Search for the cell housing the specified text and yield its [x, y] center coordinate. 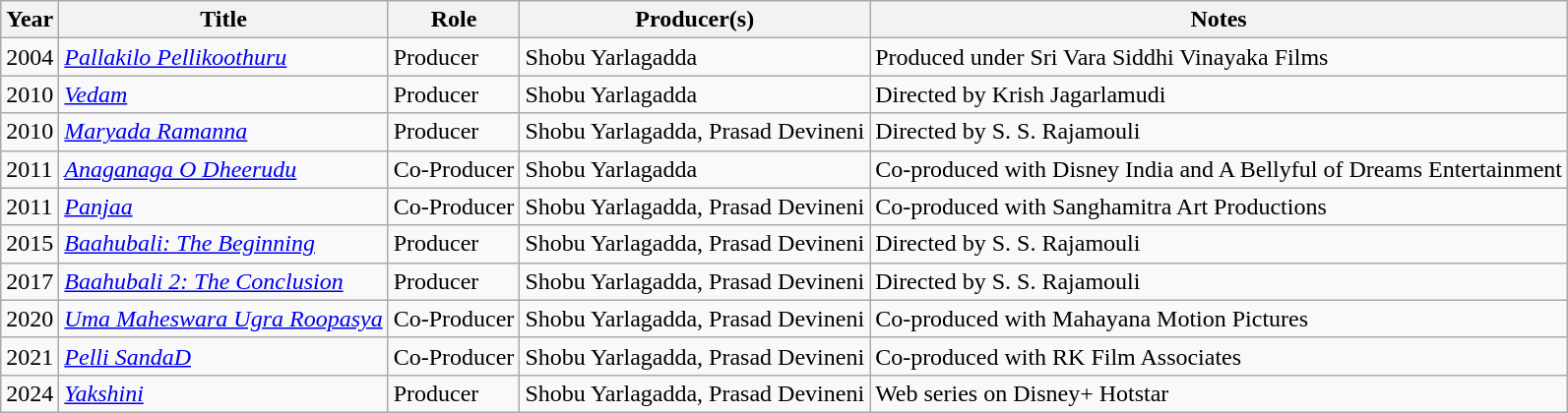
Co-produced with RK Film Associates [1219, 356]
Notes [1219, 20]
2024 [30, 393]
Vedam [223, 94]
Yakshini [223, 393]
2004 [30, 57]
2017 [30, 281]
Pelli SandaD [223, 356]
Maryada Ramanna [223, 132]
Uma Maheswara Ugra Roopasya [223, 319]
Co-produced with Disney India and A Bellyful of Dreams Entertainment [1219, 169]
Title [223, 20]
Co-produced with Mahayana Motion Pictures [1219, 319]
2021 [30, 356]
Web series on Disney+ Hotstar [1219, 393]
2020 [30, 319]
Baahubali 2: The Conclusion [223, 281]
Role [454, 20]
Producer(s) [695, 20]
Anaganaga O Dheerudu [223, 169]
Co-produced with Sanghamitra Art Productions [1219, 206]
Pallakilo Pellikoothuru [223, 57]
2015 [30, 244]
Directed by Krish Jagarlamudi [1219, 94]
Year [30, 20]
Panjaa [223, 206]
Produced under Sri Vara Siddhi Vinayaka Films [1219, 57]
Baahubali: The Beginning [223, 244]
